Search for the cell housing the specified text and yield its (X, Y) center coordinate. 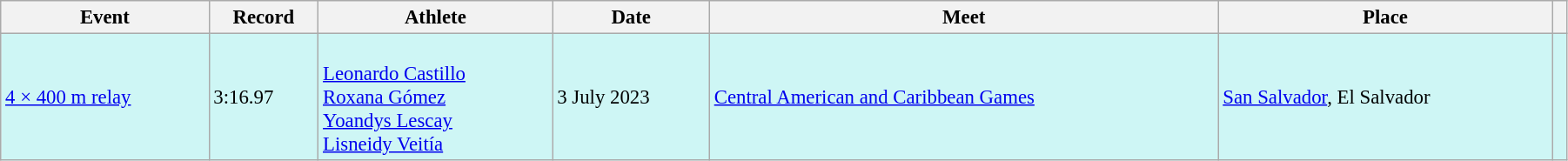
Leonardo CastilloRoxana GómezYoandys LescayLisneidy Veitía (435, 97)
Place (1385, 17)
Meet (964, 17)
3:16.97 (264, 97)
Central American and Caribbean Games (964, 97)
Event (104, 17)
Record (264, 17)
Date (631, 17)
Athlete (435, 17)
3 July 2023 (631, 97)
4 × 400 m relay (104, 97)
San Salvador, El Salvador (1385, 97)
